For the text-containing cell, return its midpoint in [x, y] coordinate format. 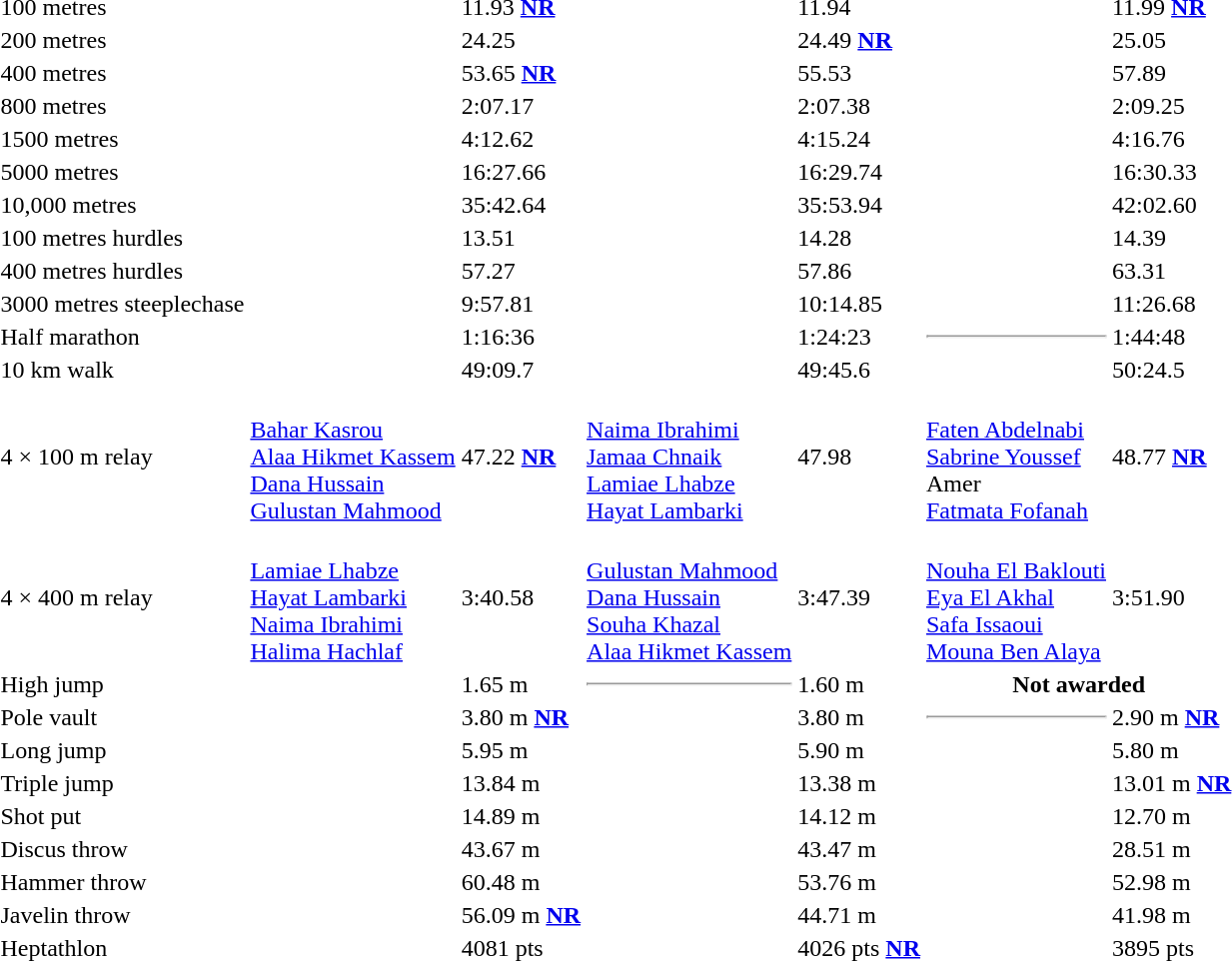
Nouha El BakloutiEya El AkhalSafa IssaouiMouna Ben Alaya [1017, 597]
49:09.7 [521, 370]
55.53 [859, 73]
2:07.38 [859, 106]
5.80 m [1171, 750]
Gulustan MahmoodDana HussainSouha KhazalAlaa Hikmet Kassem [689, 597]
35:53.94 [859, 205]
1:24:23 [859, 337]
11:26.68 [1171, 304]
43.47 m [859, 849]
53.65 NR [521, 73]
24.25 [521, 40]
14.28 [859, 238]
52.98 m [1171, 882]
3.80 m NR [521, 717]
3:51.90 [1171, 597]
13.01 m NR [1171, 783]
14.12 m [859, 816]
1:44:48 [1171, 337]
3:47.39 [859, 597]
9:57.81 [521, 304]
13.51 [521, 238]
4:15.24 [859, 139]
47.22 NR [521, 457]
1:16:36 [521, 337]
5.95 m [521, 750]
Naima IbrahimiJamaa ChnaikLamiae LhabzeHayat Lambarki [689, 457]
47.98 [859, 457]
3:40.58 [521, 597]
16:30.33 [1171, 172]
50:24.5 [1171, 370]
24.49 NR [859, 40]
48.77 NR [1171, 457]
16:27.66 [521, 172]
2.90 m NR [1171, 717]
53.76 m [859, 882]
56.09 m NR [521, 915]
2:07.17 [521, 106]
14.89 m [521, 816]
16:29.74 [859, 172]
42:02.60 [1171, 205]
4:16.76 [1171, 139]
4:12.62 [521, 139]
28.51 m [1171, 849]
1.65 m [521, 684]
43.67 m [521, 849]
3.80 m [859, 717]
44.71 m [859, 915]
12.70 m [1171, 816]
10:14.85 [859, 304]
41.98 m [1171, 915]
57.89 [1171, 73]
25.05 [1171, 40]
2:09.25 [1171, 106]
Faten AbdelnabiSabrine YoussefAmerFatmata Fofanah [1017, 457]
13.38 m [859, 783]
35:42.64 [521, 205]
5.90 m [859, 750]
14.39 [1171, 238]
49:45.6 [859, 370]
57.27 [521, 271]
57.86 [859, 271]
Bahar KasrouAlaa Hikmet KassemDana HussainGulustan Mahmood [353, 457]
1.60 m [859, 684]
13.84 m [521, 783]
63.31 [1171, 271]
Lamiae LhabzeHayat LambarkiNaima IbrahimiHalima Hachlaf [353, 597]
60.48 m [521, 882]
